Detect which cell encompasses the target text, then output its [x, y] center coordinate. 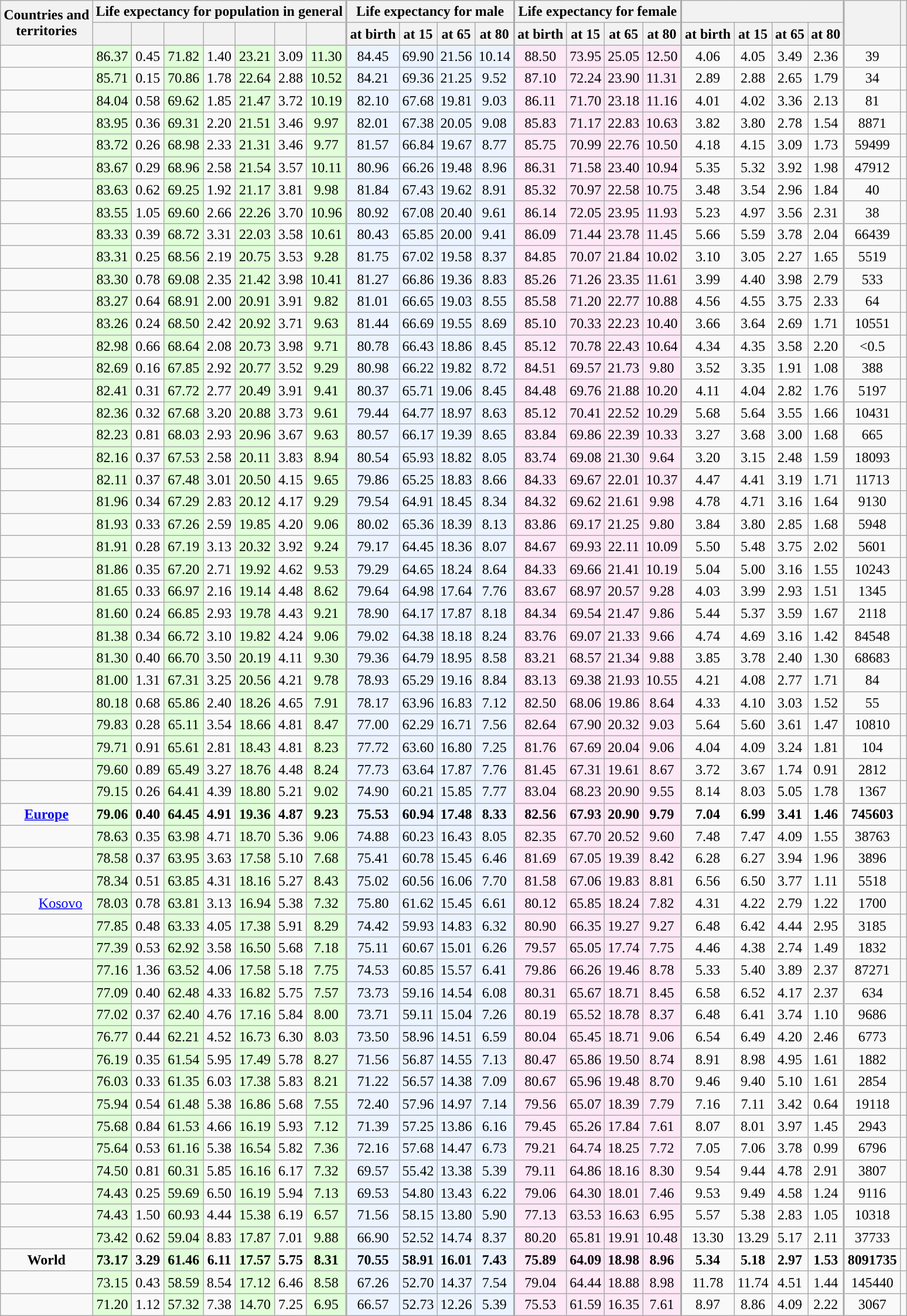
80.04 [540, 1037]
6.59 [495, 1037]
75.41 [373, 859]
2.59 [219, 524]
6.99 [753, 814]
5.83 [291, 1082]
22.23 [623, 324]
10.75 [662, 190]
10.55 [662, 681]
4.91 [219, 814]
65.25 [418, 480]
65.07 [586, 1104]
14.51 [456, 1037]
16.73 [254, 1037]
7.36 [326, 1148]
18093 [872, 457]
17.48 [456, 814]
68.56 [184, 257]
2.65 [790, 78]
3.49 [790, 56]
9.08 [495, 123]
75.68 [112, 1126]
22.03 [254, 234]
82.50 [540, 703]
5197 [872, 391]
82.64 [540, 725]
10.50 [662, 145]
20.77 [254, 368]
20.04 [623, 747]
3.05 [753, 257]
3.61 [790, 725]
4.18 [708, 145]
77.72 [373, 747]
3.29 [148, 1260]
6.52 [753, 993]
1.12 [148, 1304]
83.26 [112, 324]
5.00 [753, 569]
3.82 [708, 123]
14.97 [456, 1104]
80.12 [540, 903]
80.02 [373, 524]
10.40 [662, 324]
3.68 [753, 435]
4.03 [708, 591]
2.16 [219, 591]
6.17 [291, 1171]
67.43 [418, 190]
5.04 [708, 569]
71.82 [184, 56]
63.60 [418, 747]
21.73 [623, 368]
18.66 [254, 725]
84.32 [540, 502]
83.72 [112, 145]
70.33 [586, 324]
21.41 [623, 569]
60.21 [418, 792]
80.19 [540, 1015]
11.74 [753, 1282]
20.56 [254, 681]
5.50 [708, 546]
9.79 [662, 814]
11.30 [326, 56]
20.12 [254, 502]
74.53 [373, 970]
86.09 [540, 234]
67.05 [586, 859]
1.47 [826, 725]
634 [872, 993]
2.35 [219, 279]
14.55 [456, 1059]
63.95 [184, 859]
67.06 [586, 881]
64.74 [586, 1148]
21.54 [254, 168]
1.59 [826, 457]
3.97 [790, 1126]
64.65 [418, 569]
2.46 [826, 1037]
18.82 [456, 457]
79.56 [540, 1104]
66.69 [418, 324]
3.59 [790, 613]
12.26 [456, 1304]
21.34 [623, 658]
81.65 [112, 591]
10.96 [326, 212]
52.52 [418, 1238]
1.84 [826, 190]
17.64 [456, 591]
11.78 [708, 1282]
63.81 [184, 903]
2.82 [790, 391]
83.86 [540, 524]
79.29 [373, 569]
67.08 [418, 212]
74.90 [373, 792]
4.24 [291, 635]
5.33 [708, 970]
2.19 [219, 257]
22.83 [623, 123]
8.81 [662, 881]
20.91 [254, 302]
7.38 [219, 1304]
7.48 [708, 836]
2.78 [790, 123]
10.09 [662, 546]
3807 [872, 1171]
21.61 [623, 502]
81.69 [540, 859]
2.66 [219, 212]
2.04 [826, 234]
0.99 [826, 1148]
6.73 [495, 1148]
82.98 [112, 346]
78.58 [112, 859]
7.82 [662, 903]
5.60 [753, 725]
72.24 [586, 78]
3.84 [708, 524]
23.18 [623, 101]
2812 [872, 770]
3.74 [790, 1015]
18.43 [254, 747]
6.08 [495, 993]
0.66 [148, 346]
7.46 [662, 1193]
3.48 [708, 190]
4.02 [753, 101]
3.77 [790, 881]
8.23 [326, 747]
66.84 [418, 145]
68.23 [586, 792]
11.45 [662, 234]
14.54 [456, 993]
6.54 [708, 1037]
0.36 [148, 123]
4.97 [753, 212]
3.89 [790, 970]
10.33 [662, 435]
70.78 [586, 346]
54.80 [418, 1193]
19.50 [623, 1059]
7.77 [495, 792]
0.43 [148, 1282]
14.47 [456, 1148]
65.49 [184, 770]
0.54 [148, 1104]
61.35 [184, 1082]
74.88 [373, 836]
8.18 [495, 613]
80.18 [112, 703]
16.80 [456, 747]
59.16 [418, 993]
8.62 [326, 591]
4.01 [708, 101]
80.54 [373, 457]
5.91 [291, 925]
61.59 [586, 1304]
57.68 [418, 1148]
57.25 [418, 1126]
5.57 [708, 1215]
65.61 [184, 747]
66.90 [373, 1238]
76.77 [112, 1037]
20.57 [623, 591]
1.85 [219, 101]
9.78 [326, 681]
8.77 [495, 145]
23.95 [623, 212]
5.36 [291, 836]
9.27 [662, 925]
58.59 [184, 1282]
5.82 [291, 1148]
8.00 [326, 1015]
5.44 [708, 613]
66.17 [418, 435]
69.76 [586, 391]
11.31 [662, 78]
18.70 [254, 836]
20.19 [254, 658]
57.96 [418, 1104]
77.00 [373, 725]
14.70 [254, 1304]
1.08 [826, 368]
6.57 [326, 1215]
73.71 [373, 1015]
2.00 [219, 302]
73.15 [112, 1282]
83.13 [540, 681]
82.69 [112, 368]
75.02 [373, 881]
5518 [872, 881]
22.11 [623, 546]
66.43 [418, 346]
7.57 [326, 993]
11.16 [662, 101]
79.71 [112, 747]
79.60 [112, 770]
3.41 [790, 814]
4.65 [291, 703]
4.76 [219, 1015]
18.36 [456, 546]
3.25 [219, 681]
70.97 [586, 190]
69.17 [586, 524]
8.84 [495, 681]
83.74 [540, 457]
9.44 [753, 1171]
1.74 [790, 770]
64.98 [418, 591]
76.03 [112, 1082]
68.03 [184, 435]
1.36 [148, 970]
67.19 [184, 546]
66.70 [184, 658]
2.11 [826, 1238]
8.72 [495, 368]
84.85 [540, 257]
82.16 [112, 457]
3.19 [790, 480]
1.30 [826, 658]
2.71 [219, 569]
66.22 [418, 368]
1.44 [826, 1282]
1832 [872, 948]
10.20 [662, 391]
2.02 [826, 546]
62.21 [184, 1037]
8.29 [326, 925]
8.94 [326, 457]
82.10 [373, 101]
69.25 [184, 190]
84.45 [373, 56]
20.75 [254, 257]
22.39 [623, 435]
3.01 [219, 480]
81.45 [540, 770]
78.34 [112, 881]
2.31 [826, 212]
2.27 [790, 257]
77.85 [112, 925]
4.10 [753, 703]
65.67 [586, 993]
78.63 [112, 836]
745603 [872, 814]
65.81 [586, 1238]
21.56 [456, 56]
1.67 [826, 613]
7.91 [326, 703]
18.25 [623, 1148]
3.15 [753, 457]
69.36 [418, 78]
23.78 [623, 234]
19.81 [456, 101]
81.58 [540, 881]
7.09 [495, 1082]
5.93 [291, 1126]
0.16 [148, 368]
7.16 [708, 1104]
65.45 [586, 1037]
75.80 [373, 903]
85.10 [540, 324]
2.91 [826, 1171]
10.02 [662, 257]
22.76 [623, 145]
77.02 [112, 1015]
81.44 [373, 324]
7.14 [495, 1104]
65.05 [586, 948]
56.57 [418, 1082]
4.46 [708, 948]
67.38 [418, 123]
6.11 [219, 1260]
1.46 [826, 814]
9.86 [662, 613]
5.90 [495, 1215]
4.35 [753, 346]
8.13 [495, 524]
62.48 [184, 993]
58.91 [418, 1260]
79.36 [373, 658]
70.86 [184, 78]
9.55 [662, 792]
19.67 [456, 145]
7.56 [495, 725]
64.44 [586, 1282]
65.29 [418, 681]
19.92 [254, 569]
6.61 [495, 903]
6.03 [219, 1082]
86.11 [540, 101]
60.56 [418, 881]
Life expectancy for female [598, 12]
81.27 [373, 279]
80.57 [373, 435]
68683 [872, 658]
1.91 [790, 368]
8.74 [662, 1059]
10.11 [326, 168]
2.85 [790, 524]
65.71 [418, 391]
9.60 [662, 836]
6.56 [708, 881]
2.42 [219, 324]
5.37 [753, 613]
12.50 [662, 56]
5.35 [708, 168]
19.55 [456, 324]
1.79 [826, 78]
7.18 [326, 948]
37733 [872, 1238]
64.86 [586, 1171]
67.70 [586, 836]
1.50 [148, 1215]
21.33 [623, 635]
79.17 [373, 546]
5.05 [790, 792]
74.50 [112, 1171]
79.54 [373, 502]
7.47 [753, 836]
8.63 [495, 413]
15.38 [254, 1215]
5.32 [753, 168]
6.26 [495, 948]
68.06 [586, 703]
68.98 [184, 145]
7.43 [495, 1260]
10431 [872, 413]
80.90 [540, 925]
14.37 [456, 1282]
17.57 [254, 1260]
65.52 [586, 1015]
69.53 [373, 1193]
18.26 [254, 703]
80.20 [540, 1238]
81 [872, 101]
0.39 [148, 234]
60.31 [184, 1171]
79.15 [112, 792]
1.65 [826, 257]
20.92 [254, 324]
8.55 [495, 302]
82.35 [540, 836]
10.41 [326, 279]
67.02 [418, 257]
7.54 [495, 1282]
5.85 [219, 1171]
4.52 [219, 1037]
8.34 [495, 502]
3067 [872, 1304]
1.31 [148, 681]
22.01 [623, 480]
0.51 [148, 881]
52.73 [418, 1304]
2.69 [790, 324]
1.53 [826, 1260]
59.11 [418, 1015]
0.48 [148, 925]
5.27 [291, 881]
16.06 [456, 881]
67.48 [184, 480]
81.93 [112, 524]
77.16 [112, 970]
69.54 [586, 613]
1.66 [826, 413]
4.74 [708, 635]
13.29 [753, 1238]
75.11 [373, 948]
145440 [872, 1282]
3.56 [790, 212]
83.27 [112, 302]
8871 [872, 123]
17.84 [623, 1126]
81.60 [112, 613]
Europe [47, 814]
21.17 [254, 190]
9.77 [326, 145]
7.70 [495, 881]
20.96 [254, 435]
3.57 [291, 168]
1.45 [826, 1126]
23.90 [623, 78]
8.31 [326, 1260]
82.41 [112, 391]
60.67 [418, 948]
10.37 [662, 480]
8.33 [495, 814]
2.08 [219, 346]
0.58 [148, 101]
3896 [872, 859]
1.40 [219, 56]
World [47, 1260]
3.66 [708, 324]
66.65 [418, 302]
79.64 [373, 591]
19.86 [623, 703]
86.31 [540, 168]
62.29 [418, 725]
64.41 [184, 792]
16.01 [456, 1260]
9130 [872, 502]
18.80 [254, 792]
14.74 [456, 1238]
79.02 [373, 635]
3.55 [790, 413]
62.92 [184, 948]
83.63 [112, 190]
81.86 [112, 569]
71.26 [586, 279]
64.79 [418, 658]
9.46 [708, 1082]
2.13 [826, 101]
59.04 [184, 1238]
81.57 [373, 145]
80.92 [373, 212]
77.39 [112, 948]
84.48 [540, 391]
66.72 [184, 635]
5.84 [291, 1015]
71.22 [373, 1082]
15.57 [456, 970]
25.05 [623, 56]
64 [872, 302]
84.34 [540, 613]
104 [872, 747]
20.40 [456, 212]
69.67 [586, 480]
84.04 [112, 101]
38763 [872, 836]
1.52 [826, 703]
60.23 [418, 836]
8.70 [662, 1082]
18.97 [456, 413]
55 [872, 703]
69.38 [586, 681]
9.64 [662, 457]
4.62 [291, 569]
22.77 [623, 302]
70.55 [373, 1260]
8.69 [495, 324]
83.55 [112, 212]
3.03 [790, 703]
66.97 [184, 591]
67.53 [184, 457]
8.54 [219, 1282]
77.13 [540, 1215]
60.94 [418, 814]
9686 [872, 1015]
72.05 [586, 212]
20.49 [254, 391]
83.21 [540, 658]
63.98 [184, 836]
9.82 [326, 302]
69.66 [586, 569]
18.76 [254, 770]
85.26 [540, 279]
68.91 [184, 302]
20.05 [456, 123]
3.50 [219, 658]
82.56 [540, 814]
10810 [872, 725]
83.76 [540, 635]
2.96 [790, 190]
13.80 [456, 1215]
5.17 [790, 1238]
63.52 [184, 970]
70.99 [586, 145]
81.00 [112, 681]
5948 [872, 524]
8.67 [662, 770]
10243 [872, 569]
1.42 [826, 635]
15.85 [456, 792]
7.04 [708, 814]
18.45 [456, 502]
8.01 [753, 1126]
4.87 [291, 814]
3.31 [219, 234]
83.30 [112, 279]
15.01 [456, 948]
19.16 [456, 681]
60.78 [418, 859]
69.60 [184, 212]
13.30 [708, 1238]
9.02 [326, 792]
67.85 [184, 368]
69.31 [184, 123]
85.71 [112, 78]
17.16 [254, 1015]
64.09 [586, 1260]
83.84 [540, 435]
21.42 [254, 279]
10.52 [326, 78]
5.40 [753, 970]
0.45 [148, 56]
60.93 [184, 1215]
59.93 [418, 925]
70.07 [586, 257]
19.14 [254, 591]
5.23 [708, 212]
9.21 [326, 613]
84.67 [540, 546]
8091735 [872, 1260]
7.05 [708, 1148]
79.21 [540, 1148]
8.86 [753, 1304]
15.04 [456, 1015]
0.31 [148, 391]
68.96 [184, 168]
61.62 [418, 903]
18.83 [456, 480]
65.11 [184, 725]
5.94 [291, 1193]
8.30 [662, 1171]
1.64 [826, 502]
63.96 [418, 703]
1367 [872, 792]
3.42 [790, 1104]
69.86 [586, 435]
1.76 [826, 391]
0.15 [148, 78]
1700 [872, 903]
59.69 [184, 1193]
69.07 [586, 635]
40 [872, 190]
75.64 [112, 1148]
4.66 [219, 1126]
86.37 [112, 56]
2.92 [219, 368]
2.22 [826, 1304]
3.00 [790, 435]
87.10 [540, 78]
5.48 [753, 546]
10551 [872, 324]
5.66 [708, 234]
19.46 [623, 970]
83.95 [112, 123]
64.17 [418, 613]
68.97 [586, 591]
7.26 [495, 1015]
16.94 [254, 903]
84.51 [540, 368]
6.22 [495, 1193]
11713 [872, 480]
64.38 [418, 635]
9.24 [326, 546]
68.64 [184, 346]
16.16 [254, 1171]
56.87 [418, 1059]
11.61 [662, 279]
2.89 [708, 78]
67.90 [586, 725]
17.12 [254, 1282]
9116 [872, 1193]
2.36 [826, 56]
16.43 [456, 836]
61.53 [184, 1126]
66.35 [586, 925]
3.85 [708, 658]
3.81 [291, 190]
21.51 [254, 123]
16.54 [254, 1148]
9.52 [495, 78]
13.43 [456, 1193]
81.30 [112, 658]
82.11 [112, 480]
73.17 [112, 1260]
2.48 [790, 457]
21.31 [254, 145]
18.88 [623, 1282]
71.58 [586, 168]
19.27 [623, 925]
80.47 [540, 1059]
14.38 [456, 1082]
19.85 [254, 524]
19.58 [456, 257]
8.21 [326, 1082]
9.71 [326, 346]
73.42 [112, 1238]
72.40 [373, 1104]
0.44 [148, 1037]
1.92 [219, 190]
80.78 [373, 346]
67.69 [586, 747]
0.68 [148, 703]
18.86 [456, 346]
38 [872, 212]
7.79 [662, 1104]
47912 [872, 168]
22.64 [254, 78]
71.17 [586, 123]
9.66 [662, 635]
14.83 [456, 925]
60.85 [418, 970]
79.04 [540, 1282]
16.82 [254, 993]
2943 [872, 1126]
84.21 [373, 78]
8.97 [708, 1304]
80.98 [373, 368]
81.38 [112, 635]
1.96 [826, 859]
64.77 [418, 413]
78.93 [373, 681]
4.47 [708, 480]
4.95 [790, 1059]
21.84 [623, 257]
19.62 [456, 190]
6.32 [495, 925]
65.26 [586, 1126]
59499 [872, 145]
58.96 [418, 1037]
8.47 [326, 725]
3.83 [291, 457]
4.55 [753, 302]
3.70 [291, 212]
9.23 [326, 814]
0.84 [148, 1126]
2.97 [790, 1260]
84548 [872, 635]
78.90 [373, 613]
8.65 [495, 435]
10.64 [662, 346]
22.58 [623, 190]
7.06 [753, 1148]
5.78 [291, 1059]
6773 [872, 1037]
1.73 [826, 145]
6.42 [753, 925]
22.43 [623, 346]
73.95 [586, 56]
83.04 [540, 792]
19.06 [456, 391]
1.49 [826, 948]
55.42 [418, 1171]
80.31 [540, 993]
20.52 [623, 836]
19118 [872, 1104]
79.11 [540, 1171]
77.09 [112, 993]
81.91 [112, 546]
4.08 [753, 681]
71.70 [586, 101]
10.63 [662, 123]
4.58 [790, 1193]
63.85 [184, 881]
20.00 [456, 234]
80.37 [373, 391]
23.21 [254, 56]
78.03 [112, 903]
83.31 [112, 257]
2.74 [790, 948]
79.57 [540, 948]
4.51 [790, 1282]
67.20 [184, 569]
2854 [872, 1082]
9.65 [326, 480]
79.83 [112, 725]
22.26 [254, 212]
64.91 [418, 502]
73.50 [373, 1037]
63.53 [586, 1215]
4.41 [753, 480]
2.95 [826, 925]
19.61 [623, 770]
16.86 [254, 1104]
4.39 [219, 792]
67.72 [184, 391]
3.64 [753, 324]
85.58 [540, 302]
81.76 [540, 747]
61.46 [184, 1260]
82.23 [112, 435]
1.10 [826, 1015]
65.96 [586, 1082]
66.57 [373, 1304]
16.35 [623, 1304]
10.88 [662, 302]
Life expectancy for population in general [219, 12]
77.73 [373, 770]
86.14 [540, 212]
20.88 [254, 413]
9.30 [326, 658]
5.21 [291, 792]
80.96 [373, 168]
7.55 [326, 1104]
71.44 [586, 234]
6.19 [291, 1215]
6.27 [753, 859]
4.22 [753, 903]
7.68 [326, 859]
52.70 [418, 1282]
22.52 [623, 413]
65.36 [418, 524]
19.03 [456, 302]
1345 [872, 591]
5.95 [219, 1059]
21.93 [623, 681]
10.61 [326, 234]
16.50 [254, 948]
81.75 [373, 257]
11.93 [662, 212]
8.66 [495, 480]
80.43 [373, 234]
17.49 [254, 1059]
6.16 [495, 1126]
1882 [872, 1059]
4.40 [753, 279]
58.15 [418, 1215]
63.33 [184, 925]
66.85 [184, 613]
76.19 [112, 1059]
67.29 [184, 502]
75.94 [112, 1104]
67.93 [586, 814]
6.30 [291, 1037]
Kosovo [47, 903]
9.49 [753, 1193]
5519 [872, 257]
388 [872, 368]
8.27 [326, 1059]
19.91 [623, 1238]
8.14 [708, 792]
16.71 [456, 725]
8.42 [662, 859]
1.11 [826, 881]
34 [872, 78]
85.32 [540, 190]
63.64 [418, 770]
80.67 [540, 1082]
13.38 [456, 1171]
1.81 [826, 747]
10.94 [662, 168]
2.81 [219, 747]
3.63 [219, 859]
9.97 [326, 123]
0.29 [148, 168]
69.90 [418, 56]
81.84 [373, 190]
69.93 [586, 546]
13.86 [456, 1126]
18.78 [623, 1015]
20.11 [254, 457]
665 [872, 435]
61.54 [184, 1059]
Countries andterritories [47, 23]
3.71 [291, 324]
61.16 [184, 1148]
18.95 [456, 658]
16.83 [456, 703]
61.48 [184, 1104]
8.43 [326, 881]
20.50 [254, 480]
7.01 [291, 1238]
83.33 [112, 234]
1.98 [826, 168]
21.30 [623, 457]
4.38 [753, 948]
10.29 [662, 413]
18.01 [623, 1193]
66439 [872, 234]
Life expectancy for male [430, 12]
10318 [872, 1215]
57.32 [184, 1304]
10.14 [495, 56]
10.48 [662, 1238]
79.45 [540, 1126]
3.73 [291, 413]
72.16 [373, 1148]
533 [872, 279]
0.89 [148, 770]
3.24 [790, 747]
5601 [872, 546]
68.72 [184, 234]
85.83 [540, 123]
1.51 [826, 591]
71.39 [373, 1126]
4.34 [708, 346]
4.56 [708, 302]
6.58 [708, 993]
3.94 [790, 859]
74.42 [373, 925]
3.35 [753, 368]
82.36 [112, 413]
3185 [872, 925]
19.83 [623, 881]
81.01 [373, 302]
82.01 [373, 123]
65.93 [418, 457]
5.59 [753, 234]
9.54 [708, 1171]
7.72 [662, 1148]
75.89 [540, 1260]
20.73 [254, 346]
84 [872, 681]
3.36 [790, 101]
62.40 [184, 1015]
1.24 [826, 1193]
88.50 [540, 56]
3.53 [291, 257]
85.75 [540, 145]
4.43 [291, 613]
64.30 [586, 1193]
87271 [872, 970]
78.17 [373, 703]
68.50 [184, 324]
21.88 [623, 391]
5.34 [708, 1260]
7.11 [753, 1104]
6.49 [753, 1037]
<0.5 [872, 346]
18.18 [456, 635]
9.40 [753, 1082]
19.78 [254, 613]
79.44 [373, 413]
8.78 [662, 970]
66.86 [418, 279]
1.54 [826, 123]
81.96 [112, 502]
6.28 [708, 859]
16.63 [623, 1215]
17.74 [623, 948]
70.41 [586, 413]
23.40 [623, 168]
2118 [872, 613]
18.98 [623, 1260]
23.35 [623, 279]
6796 [872, 1148]
1.22 [826, 903]
73.73 [373, 993]
0.32 [148, 413]
4.69 [753, 635]
68.57 [586, 658]
39 [872, 56]
